Scan for the cell matching the given text and deliver its (x, y) coordinate at center. 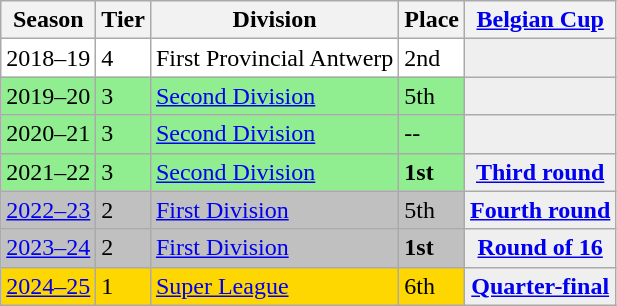
2024–25 (48, 286)
2019–20 (48, 96)
2nd (432, 58)
Third round (540, 172)
Round of 16 (540, 248)
Belgian Cup (540, 20)
4 (124, 58)
-- (432, 134)
6th (432, 286)
2018–19 (48, 58)
2020–21 (48, 134)
Place (432, 20)
Super League (274, 286)
2023–24 (48, 248)
1 (124, 286)
2022–23 (48, 210)
Quarter-final (540, 286)
First Provincial Antwerp (274, 58)
Tier (124, 20)
Season (48, 20)
2021–22 (48, 172)
Fourth round (540, 210)
Division (274, 20)
